Pinpoint the cell where the given text exists, returning its (X, Y) midpoint coordinate. 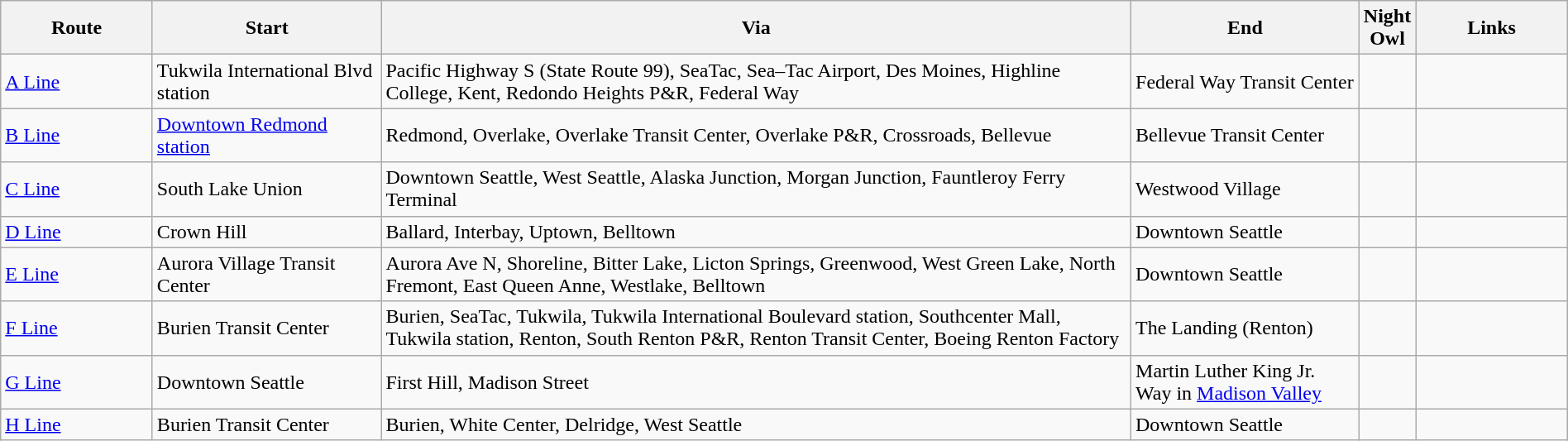
Aurora Village Transit Center (266, 275)
D Line (77, 232)
Redmond, Overlake, Overlake Transit Center, Overlake P&R, Crossroads, Bellevue (756, 136)
F Line (77, 328)
Burien, White Center, Delridge, West Seattle (756, 424)
H Line (77, 424)
The Landing (Renton) (1245, 328)
End (1245, 28)
Route (77, 28)
Westwood Village (1245, 189)
A Line (77, 81)
Night Owl (1387, 28)
Downtown Seattle, West Seattle, Alaska Junction, Morgan Junction, Fauntleroy Ferry Terminal (756, 189)
Bellevue Transit Center (1245, 136)
Martin Luther King Jr. Way in Madison Valley (1245, 382)
Aurora Ave N, Shoreline, Bitter Lake, Licton Springs, Greenwood, West Green Lake, North Fremont, East Queen Anne, Westlake, Belltown (756, 275)
Via (756, 28)
Crown Hill (266, 232)
Federal Way Transit Center (1245, 81)
Links (1492, 28)
Start (266, 28)
Downtown Redmond station (266, 136)
Tukwila International Blvd station (266, 81)
Pacific Highway S (State Route 99), SeaTac, Sea–Tac Airport, Des Moines, Highline College, Kent, Redondo Heights P&R, Federal Way (756, 81)
South Lake Union (266, 189)
Ballard, Interbay, Uptown, Belltown (756, 232)
E Line (77, 275)
C Line (77, 189)
First Hill, Madison Street (756, 382)
B Line (77, 136)
G Line (77, 382)
